Detect which cell encompasses the target text, then output its (x, y) center coordinate. 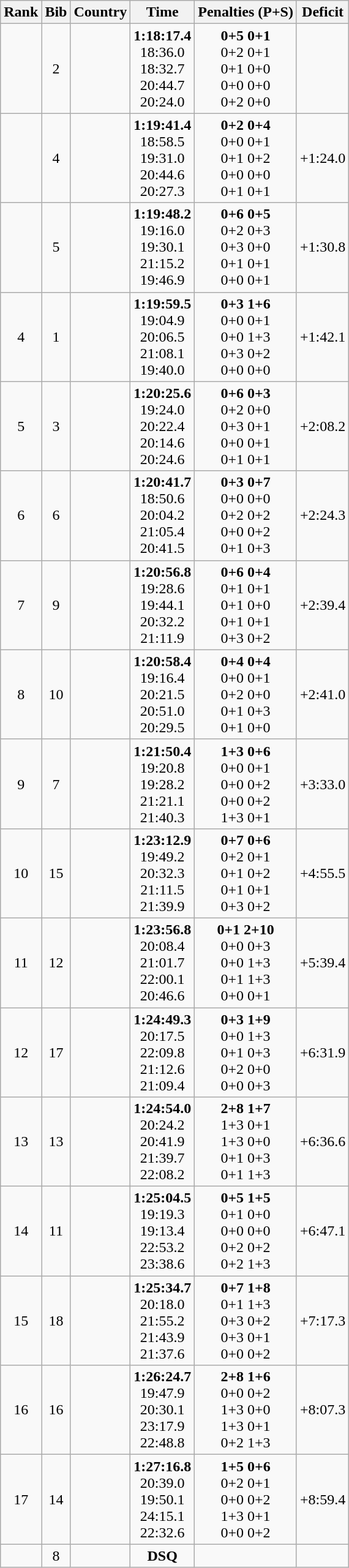
0+2 0+40+0 0+10+1 0+20+0 0+00+1 0+1 (246, 158)
3 (56, 426)
+2:39.4 (322, 605)
Deficit (322, 12)
Country (100, 12)
+6:31.9 (322, 1052)
1:23:56.820:08.421:01.722:00.120:46.6 (163, 962)
0+5 1+50+1 0+00+0 0+00+2 0+20+2 1+3 (246, 1231)
+1:30.8 (322, 247)
1:25:34.720:18.021:55.221:43.921:37.6 (163, 1321)
1:20:58.419:16.420:21.520:51.020:29.5 (163, 694)
1:27:16.820:39.019:50.124:15.122:32.6 (163, 1499)
+2:08.2 (322, 426)
1:24:49.320:17.522:09.821:12.621:09.4 (163, 1052)
1:20:41.718:50.620:04.221:05.420:41.5 (163, 516)
1:26:24.719:47.920:30.123:17.922:48.8 (163, 1410)
0+1 2+100+0 0+30+0 1+30+1 1+30+0 0+1 (246, 962)
2+8 1+71+3 0+11+3 0+00+1 0+30+1 1+3 (246, 1142)
DSQ (163, 1556)
1:25:04.519:19.319:13.422:53.223:38.6 (163, 1231)
1+3 0+60+0 0+10+0 0+20+0 0+21+3 0+1 (246, 784)
18 (56, 1321)
0+3 0+70+0 0+00+2 0+20+0 0+20+1 0+3 (246, 516)
+1:24.0 (322, 158)
0+5 0+10+2 0+10+1 0+00+0 0+00+2 0+0 (246, 69)
0+6 0+30+2 0+00+3 0+10+0 0+10+1 0+1 (246, 426)
0+6 0+50+2 0+30+3 0+00+1 0+10+0 0+1 (246, 247)
1 (56, 337)
+6:36.6 (322, 1142)
1:19:59.519:04.920:06.521:08.119:40.0 (163, 337)
2+8 1+60+0 0+21+3 0+01+3 0+10+2 1+3 (246, 1410)
+5:39.4 (322, 962)
1:20:56.819:28.619:44.120:32.221:11.9 (163, 605)
+7:17.3 (322, 1321)
Rank (21, 12)
+8:07.3 (322, 1410)
+2:41.0 (322, 694)
1:24:54.020:24.220:41.921:39.722:08.2 (163, 1142)
2 (56, 69)
+1:42.1 (322, 337)
1:23:12.919:49.220:32.321:11.521:39.9 (163, 873)
1:18:17.418:36.018:32.720:44.720:24.0 (163, 69)
0+6 0+40+1 0+10+1 0+00+1 0+10+3 0+2 (246, 605)
+6:47.1 (322, 1231)
+4:55.5 (322, 873)
1:19:48.219:16.019:30.121:15.219:46.9 (163, 247)
0+7 0+60+2 0+10+1 0+20+1 0+10+3 0+2 (246, 873)
Time (163, 12)
1:20:25.619:24.020:22.420:14.620:24.6 (163, 426)
0+4 0+40+0 0+10+2 0+00+1 0+30+1 0+0 (246, 694)
1:21:50.419:20.819:28.221:21.121:40.3 (163, 784)
+8:59.4 (322, 1499)
Penalties (P+S) (246, 12)
0+3 1+60+0 0+10+0 1+30+3 0+20+0 0+0 (246, 337)
+3:33.0 (322, 784)
0+7 1+80+1 1+30+3 0+20+3 0+10+0 0+2 (246, 1321)
+2:24.3 (322, 516)
1:19:41.418:58.519:31.020:44.620:27.3 (163, 158)
1+5 0+60+2 0+10+0 0+21+3 0+10+0 0+2 (246, 1499)
0+3 1+90+0 1+30+1 0+30+2 0+00+0 0+3 (246, 1052)
Bib (56, 12)
